Pinpoint the cell where the given text exists, returning its (X, Y) midpoint coordinate. 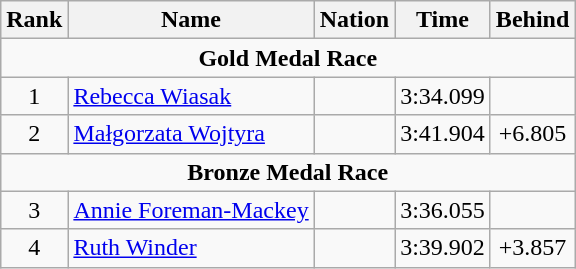
Małgorzata Wojtyra (191, 134)
1 (34, 96)
3 (34, 210)
Ruth Winder (191, 248)
3:39.902 (443, 248)
Bronze Medal Race (288, 172)
3:41.904 (443, 134)
3:36.055 (443, 210)
Gold Medal Race (288, 58)
4 (34, 248)
Time (443, 20)
3:34.099 (443, 96)
Annie Foreman-Mackey (191, 210)
Name (191, 20)
2 (34, 134)
+3.857 (532, 248)
+6.805 (532, 134)
Rebecca Wiasak (191, 96)
Nation (354, 20)
Rank (34, 20)
Behind (532, 20)
